Capture the cell that displays the provided text and extract its [X, Y] central coordinate. 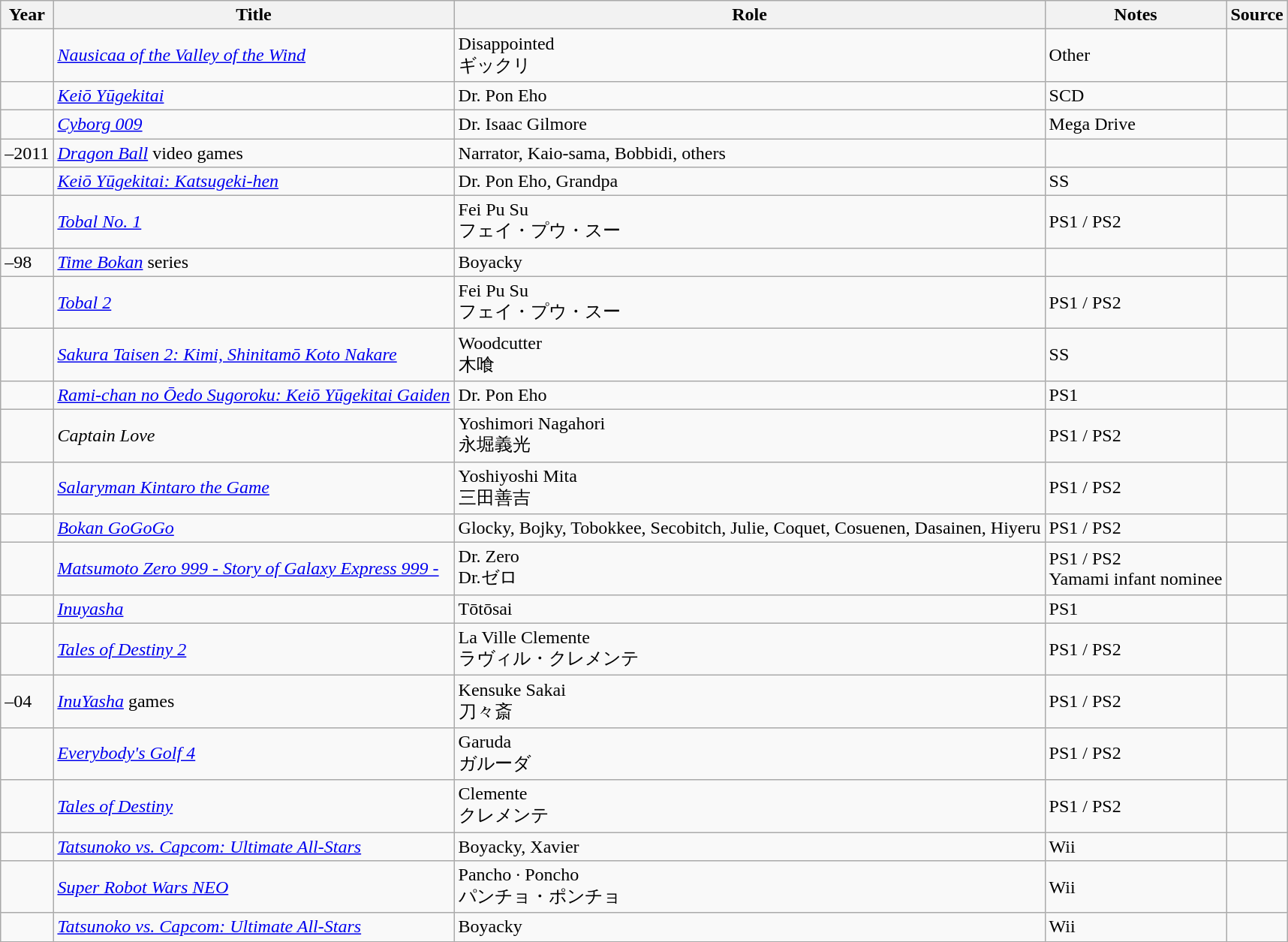
Role [749, 15]
Disappointedギックリ [749, 56]
Keiō Yūgekitai [254, 95]
–98 [27, 262]
Boyacky, Xavier [749, 846]
Clementeクレメンテ [749, 806]
Dragon Ball video games [254, 152]
Garudaガルーダ [749, 754]
Captain Love [254, 435]
Everybody's Golf 4 [254, 754]
Sakura Taisen 2: Kimi, Shinitamō Koto Nakare [254, 355]
Inuyasha [254, 609]
Pancho · Ponchoパンチョ・ポンチョ [749, 887]
Year [27, 15]
Kensuke Sakai刀々斎 [749, 702]
Other [1136, 56]
Source [1256, 15]
Tales of Destiny 2 [254, 649]
Title [254, 15]
Mega Drive [1136, 124]
La Ville Clementeラヴィル・クレメンテ [749, 649]
Tobal 2 [254, 302]
Yoshiyoshi Mita三田善吉 [749, 488]
Glocky, Bojky, Tobokkee, Secobitch, Julie, Coquet, Cosuenen, Dasainen, Hiyeru [749, 528]
Tales of Destiny [254, 806]
Woodcutter木喰 [749, 355]
Rami-chan no Ōedo Sugoroku: Keiō Yūgekitai Gaiden [254, 395]
Dr. ZeroDr.ゼロ [749, 569]
Dr. Pon Eho, Grandpa [749, 182]
Super Robot Wars NEO [254, 887]
InuYasha games [254, 702]
Bokan GoGoGo [254, 528]
Keiō Yūgekitai: Katsugeki-hen [254, 182]
Narrator, Kaio-sama, Bobbidi, others [749, 152]
Salaryman Kintaro the Game [254, 488]
PS1 / PS2Yamami infant nominee [1136, 569]
Matsumoto Zero 999 - Story of Galaxy Express 999 - [254, 569]
–2011 [27, 152]
Dr. Isaac Gilmore [749, 124]
–04 [27, 702]
Time Bokan series [254, 262]
Yoshimori Nagahori永堀義光 [749, 435]
Nausicaa of the Valley of the Wind [254, 56]
Notes [1136, 15]
Tobal No. 1 [254, 222]
Tōtōsai [749, 609]
Cyborg 009 [254, 124]
SCD [1136, 95]
